Determine the [X, Y] coordinate at the center of the cell enclosing the given text.  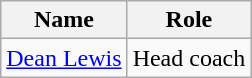
Dean Lewis [64, 58]
Head coach [189, 58]
Role [189, 20]
Name [64, 20]
